Find where the given text appears and provide that cell's center as (x, y) coordinate. 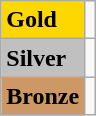
Gold (43, 20)
Silver (43, 58)
Bronze (43, 96)
